From the cell containing the given text, extract its center point as [x, y] coordinate. 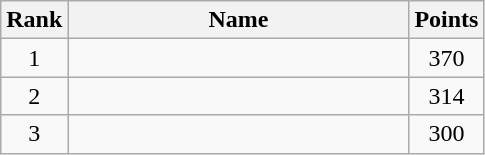
2 [34, 96]
Points [446, 20]
1 [34, 58]
3 [34, 134]
370 [446, 58]
314 [446, 96]
Name [238, 20]
300 [446, 134]
Rank [34, 20]
